Return (x, y) of the center of cell containing provided text 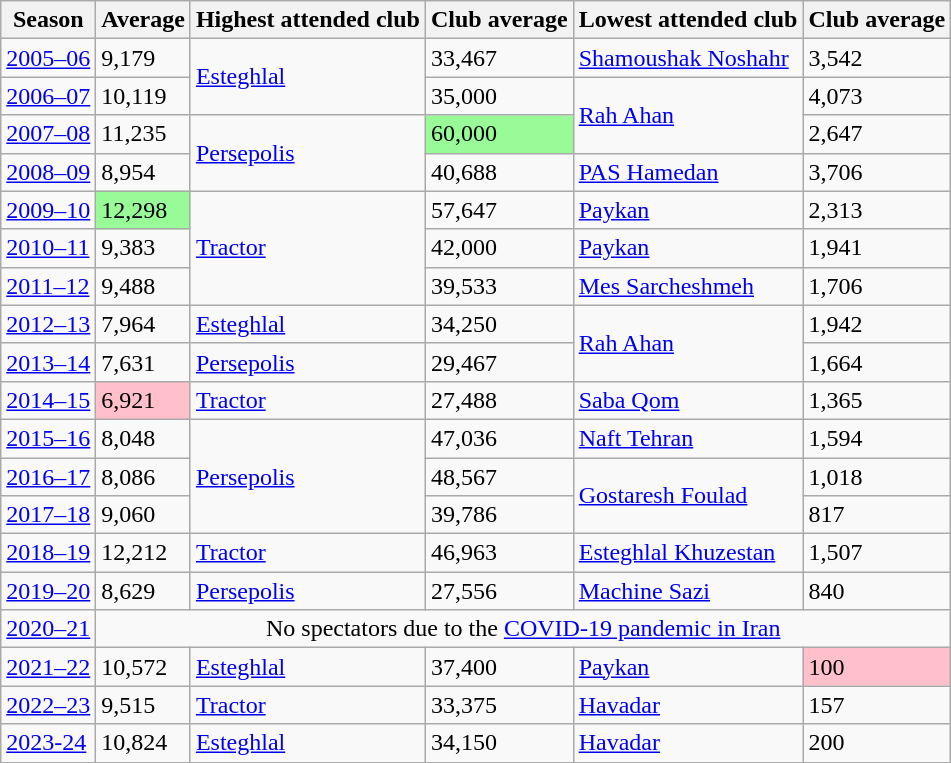
2017–18 (48, 515)
2021–22 (48, 667)
10,119 (144, 96)
48,567 (499, 477)
Naft Tehran (688, 438)
Machine Sazi (688, 591)
6,921 (144, 400)
33,375 (499, 705)
10,824 (144, 743)
2022–23 (48, 705)
Lowest attended club (688, 20)
Average (144, 20)
29,467 (499, 362)
3,706 (877, 172)
2007–08 (48, 134)
2005–06 (48, 58)
34,150 (499, 743)
2023-24 (48, 743)
40,688 (499, 172)
3,542 (877, 58)
2018–19 (48, 553)
39,786 (499, 515)
33,467 (499, 58)
PAS Hamedan (688, 172)
Highest attended club (308, 20)
No spectators due to the COVID-19 pandemic in Iran (524, 629)
9,179 (144, 58)
100 (877, 667)
39,533 (499, 286)
57,647 (499, 210)
1,941 (877, 248)
8,048 (144, 438)
7,964 (144, 324)
12,298 (144, 210)
2010–11 (48, 248)
9,060 (144, 515)
2019–20 (48, 591)
12,212 (144, 553)
157 (877, 705)
35,000 (499, 96)
2,647 (877, 134)
1,942 (877, 324)
2008–09 (48, 172)
1,664 (877, 362)
817 (877, 515)
37,400 (499, 667)
840 (877, 591)
2013–14 (48, 362)
27,556 (499, 591)
2009–10 (48, 210)
8,954 (144, 172)
10,572 (144, 667)
Esteghlal Khuzestan (688, 553)
2,313 (877, 210)
46,963 (499, 553)
34,250 (499, 324)
2006–07 (48, 96)
1,018 (877, 477)
9,383 (144, 248)
2020–21 (48, 629)
2015–16 (48, 438)
200 (877, 743)
Shamoushak Noshahr (688, 58)
2016–17 (48, 477)
8,629 (144, 591)
60,000 (499, 134)
27,488 (499, 400)
47,036 (499, 438)
8,086 (144, 477)
1,365 (877, 400)
1,706 (877, 286)
1,507 (877, 553)
1,594 (877, 438)
7,631 (144, 362)
Saba Qom (688, 400)
9,488 (144, 286)
9,515 (144, 705)
Gostaresh Foulad (688, 496)
Mes Sarcheshmeh (688, 286)
4,073 (877, 96)
42,000 (499, 248)
2011–12 (48, 286)
Season (48, 20)
2012–13 (48, 324)
2014–15 (48, 400)
11,235 (144, 134)
